Return [x, y] of the center of cell containing provided text 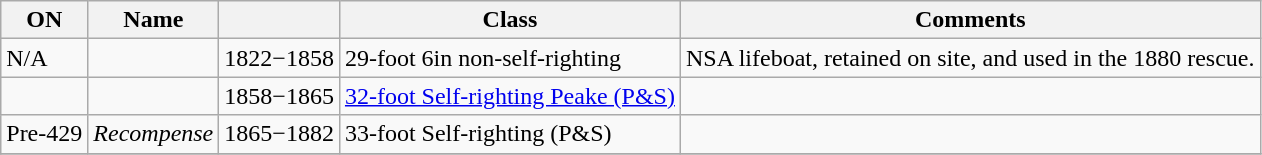
N/A [44, 58]
NSA lifeboat, retained on site, and used in the 1880 rescue. [970, 58]
33-foot Self-righting (P&S) [510, 134]
32-foot Self-righting Peake (P&S) [510, 96]
Comments [970, 20]
Name [154, 20]
Class [510, 20]
Recompense [154, 134]
1858−1865 [280, 96]
1865−1882 [280, 134]
Pre-429 [44, 134]
ON [44, 20]
1822−1858 [280, 58]
29-foot 6in non-self-righting [510, 58]
